Determine the [x, y] coordinate at the center of the cell enclosing the given text.  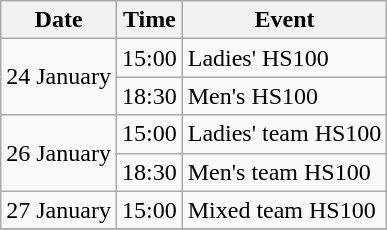
Date [59, 20]
Men's team HS100 [284, 172]
24 January [59, 77]
Ladies' team HS100 [284, 134]
27 January [59, 210]
Mixed team HS100 [284, 210]
Ladies' HS100 [284, 58]
Event [284, 20]
Men's HS100 [284, 96]
26 January [59, 153]
Time [149, 20]
